From the cell containing the given text, extract its center point as [X, Y] coordinate. 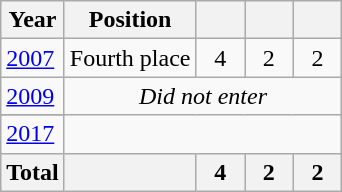
Position [130, 20]
Fourth place [130, 58]
2007 [33, 58]
2009 [33, 96]
Year [33, 20]
2017 [33, 134]
Total [33, 172]
Did not enter [202, 96]
